Detect which cell encompasses the target text, then output its [x, y] center coordinate. 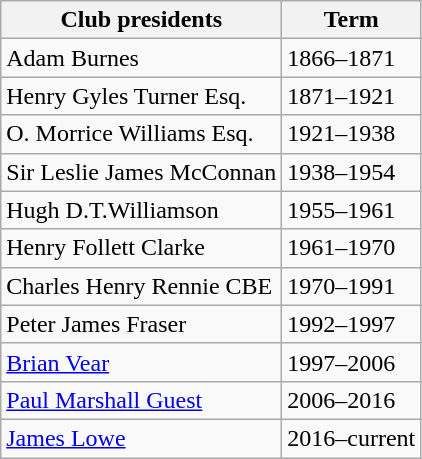
1992–1997 [352, 324]
Brian Vear [142, 362]
Paul Marshall Guest [142, 400]
Hugh D.T.Williamson [142, 210]
Club presidents [142, 20]
1970–1991 [352, 286]
1997–2006 [352, 362]
1955–1961 [352, 210]
Sir Leslie James McConnan [142, 172]
2006–2016 [352, 400]
1938–1954 [352, 172]
Henry Follett Clarke [142, 248]
Term [352, 20]
1921–1938 [352, 134]
James Lowe [142, 438]
O. Morrice Williams Esq. [142, 134]
Henry Gyles Turner Esq. [142, 96]
1866–1871 [352, 58]
1871–1921 [352, 96]
Peter James Fraser [142, 324]
Charles Henry Rennie CBE [142, 286]
2016–current [352, 438]
Adam Burnes [142, 58]
1961–1970 [352, 248]
